Search for the cell housing the specified text and yield its (x, y) center coordinate. 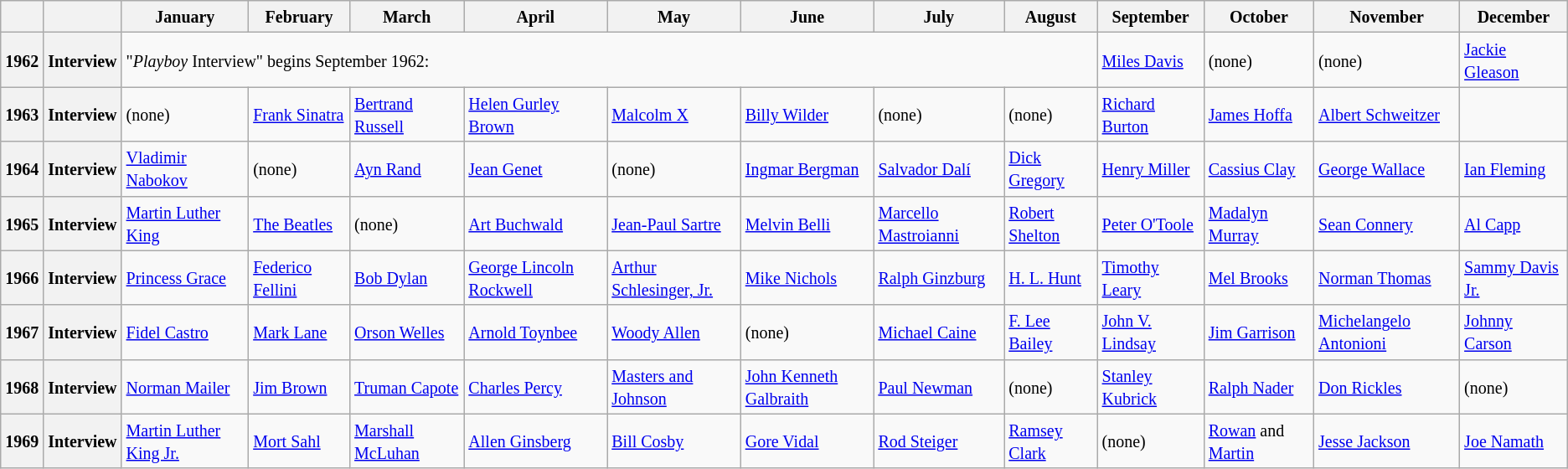
Marcello Mastroianni (939, 223)
"Playboy Interview" begins September 1962: (610, 60)
June (807, 17)
John Kenneth Galbraith (807, 387)
Richard Burton (1151, 114)
Woody Allen (673, 332)
Bertrand Russell (407, 114)
Ian Fleming (1514, 169)
Jim Garrison (1258, 332)
August (1050, 17)
Masters and Johnson (673, 387)
Jean Genet (536, 169)
May (673, 17)
Johnny Carson (1514, 332)
September (1151, 17)
George Lincoln Rockwell (536, 278)
Princess Grace (185, 278)
Art Buchwald (536, 223)
July (939, 17)
November (1387, 17)
Fidel Castro (185, 332)
George Wallace (1387, 169)
Sean Connery (1387, 223)
Sammy Davis Jr. (1514, 278)
March (407, 17)
Ingmar Bergman (807, 169)
Norman Thomas (1387, 278)
Charles Percy (536, 387)
October (1258, 17)
Salvador Dalí (939, 169)
Joe Namath (1514, 441)
1962 (22, 60)
John V. Lindsay (1151, 332)
Bob Dylan (407, 278)
Melvin Belli (807, 223)
Mort Sahl (300, 441)
The Beatles (300, 223)
Martin Luther King Jr. (185, 441)
Miles Davis (1151, 60)
January (185, 17)
H. L. Hunt (1050, 278)
Ralph Nader (1258, 387)
Dick Gregory (1050, 169)
Truman Capote (407, 387)
Madalyn Murray (1258, 223)
Billy Wilder (807, 114)
Albert Schweitzer (1387, 114)
Gore Vidal (807, 441)
Arnold Toynbee (536, 332)
December (1514, 17)
Michael Caine (939, 332)
Ayn Rand (407, 169)
Rod Steiger (939, 441)
Jackie Gleason (1514, 60)
Norman Mailer (185, 387)
Frank Sinatra (300, 114)
1963 (22, 114)
April (536, 17)
Rowan and Martin (1258, 441)
Arthur Schlesinger, Jr. (673, 278)
1965 (22, 223)
F. Lee Bailey (1050, 332)
1969 (22, 441)
Stanley Kubrick (1151, 387)
Mark Lane (300, 332)
Malcolm X (673, 114)
Martin Luther King (185, 223)
Don Rickles (1387, 387)
Bill Cosby (673, 441)
Timothy Leary (1151, 278)
Ralph Ginzburg (939, 278)
Robert Shelton (1050, 223)
Vladimir Nabokov (185, 169)
Federico Fellini (300, 278)
1968 (22, 387)
Orson Welles (407, 332)
Jim Brown (300, 387)
Helen Gurley Brown (536, 114)
Michelangelo Antonioni (1387, 332)
Henry Miller (1151, 169)
Jesse Jackson (1387, 441)
Jean-Paul Sartre (673, 223)
Ramsey Clark (1050, 441)
Paul Newman (939, 387)
Mel Brooks (1258, 278)
Peter O'Toole (1151, 223)
James Hoffa (1258, 114)
Al Capp (1514, 223)
Allen Ginsberg (536, 441)
1966 (22, 278)
Mike Nichols (807, 278)
1964 (22, 169)
1967 (22, 332)
Marshall McLuhan (407, 441)
Cassius Clay (1258, 169)
February (300, 17)
